Output the (X, Y) coordinate of the center of the cell containing the given text.  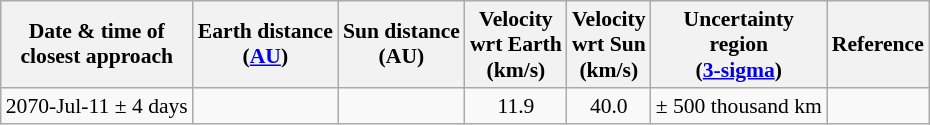
Uncertaintyregion(3-sigma) (739, 44)
2070-Jul-11 ± 4 days (97, 106)
40.0 (609, 106)
11.9 (516, 106)
Velocitywrt Earth(km/s) (516, 44)
± 500 thousand km (739, 106)
Earth distance(AU) (266, 44)
Velocitywrt Sun(km/s) (609, 44)
Reference (878, 44)
Date & time ofclosest approach (97, 44)
Sun distance(AU) (402, 44)
